Output the (X, Y) coordinate of the center of the cell containing the given text.  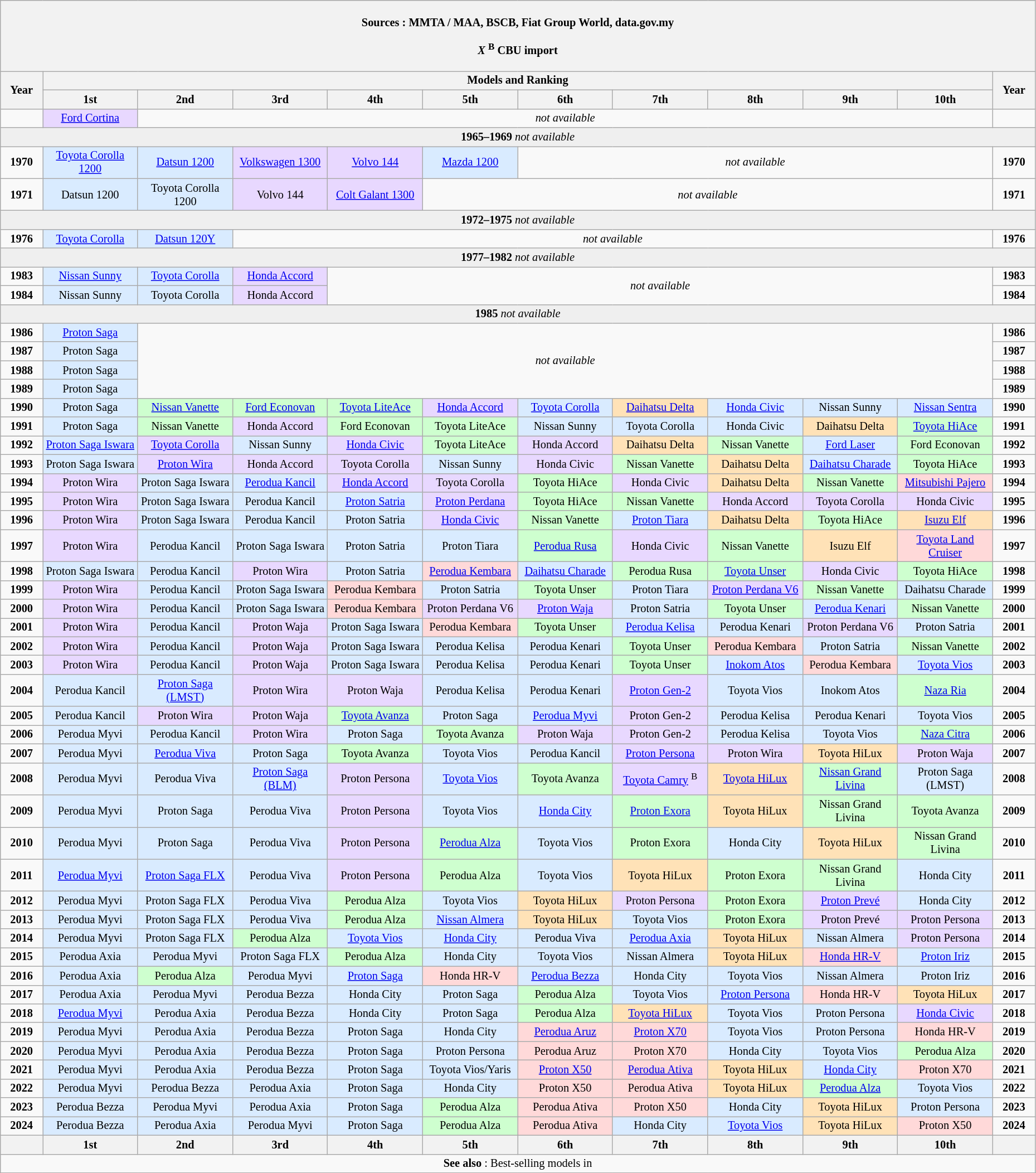
Naza Citra (945, 735)
1985 not available (518, 314)
Ford Cortina (90, 118)
Models and Ranking (517, 81)
Sources : MMTA / MAA, BSCB, Fiat Group World, data.gov.my X B CBU import (518, 36)
Ford Laser (850, 445)
Mazda 1200 (470, 162)
See also : Best-selling models in (518, 1164)
1965–1969 not available (518, 137)
1972–1975 not available (518, 220)
Toyota Land Cruiser (945, 546)
Toyota Vios/Yaris (470, 1070)
Nissan Sentra (945, 408)
Mitsubishi Pajero (945, 483)
Toyota Camry B (660, 779)
Datsun 120Y (185, 239)
1977–1982 not available (518, 258)
Proton Perdana (470, 502)
Colt Galant 1300 (375, 195)
Naza Ria (945, 691)
Proton Saga (BLM) (280, 779)
Volkswagen 1300 (280, 162)
